Locate the cell with the specified text and output its (x, y) center coordinate. 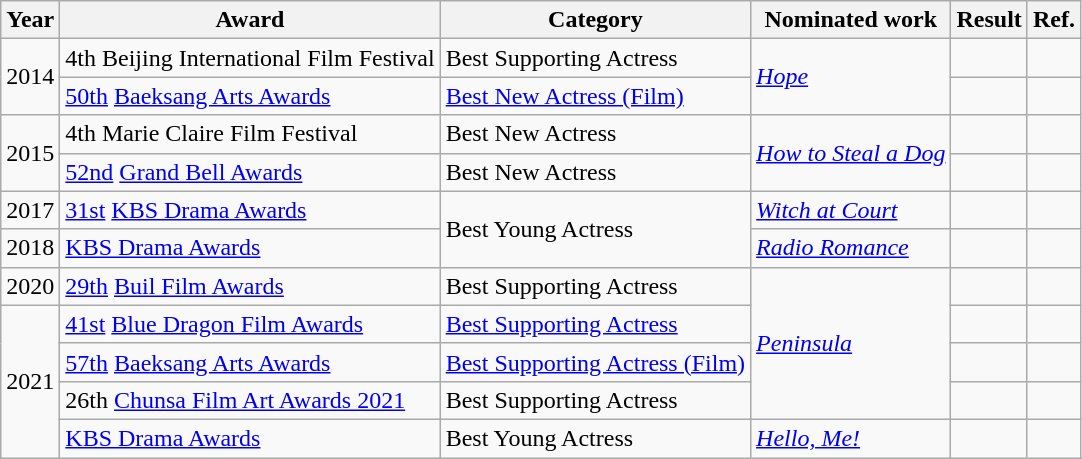
57th Baeksang Arts Awards (250, 362)
2014 (30, 77)
2020 (30, 286)
Result (989, 20)
Best Supporting Actress (Film) (595, 362)
Hello, Me! (851, 438)
Ref. (1054, 20)
Peninsula (851, 343)
2021 (30, 381)
2015 (30, 153)
2018 (30, 248)
Radio Romance (851, 248)
Award (250, 20)
29th Buil Film Awards (250, 286)
50th Baeksang Arts Awards (250, 96)
26th Chunsa Film Art Awards 2021 (250, 400)
Category (595, 20)
Year (30, 20)
41st Blue Dragon Film Awards (250, 324)
Best New Actress (Film) (595, 96)
52nd Grand Bell Awards (250, 172)
2017 (30, 210)
4th Marie Claire Film Festival (250, 134)
31st KBS Drama Awards (250, 210)
Nominated work (851, 20)
Witch at Court (851, 210)
Hope (851, 77)
4th Beijing International Film Festival (250, 58)
How to Steal a Dog (851, 153)
